Output the [X, Y] coordinate of the center of the cell containing the given text.  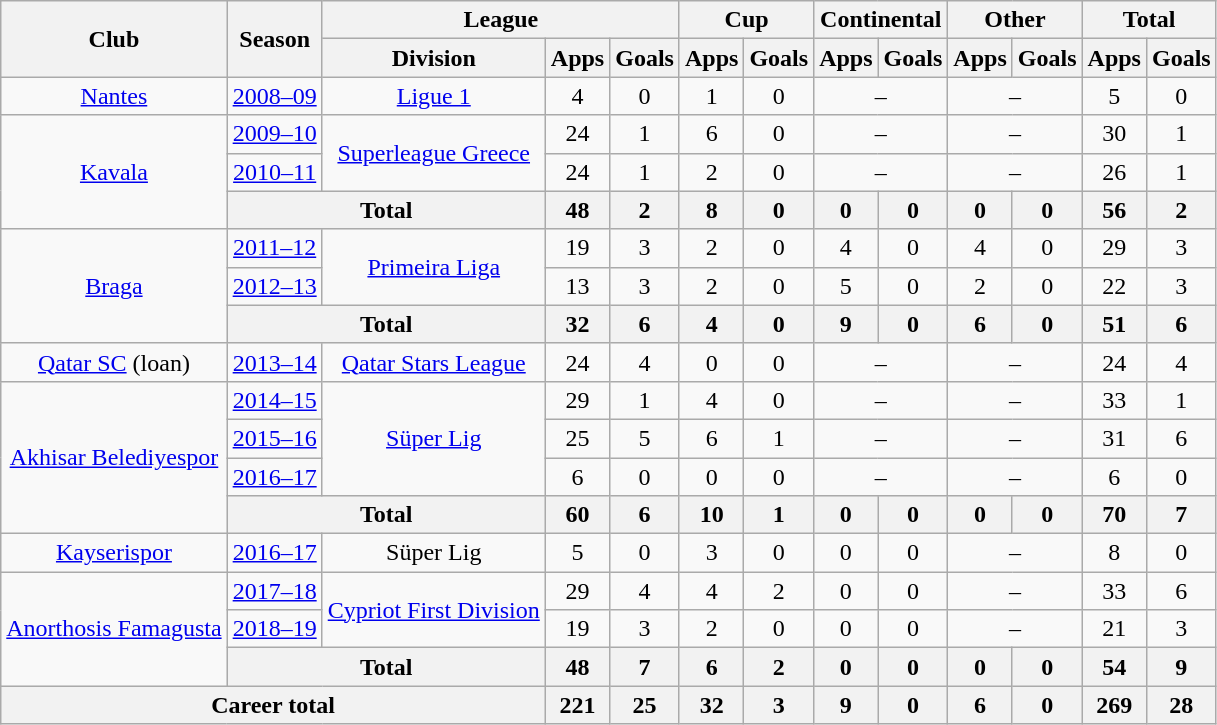
Anorthosis Famagusta [114, 629]
70 [1114, 515]
26 [1114, 172]
Season [274, 39]
54 [1114, 667]
28 [1181, 705]
2010–11 [274, 172]
Akhisar Belediyespor [114, 457]
Cup [746, 20]
2009–10 [274, 134]
30 [1114, 134]
Kayserispor [114, 553]
Club [114, 39]
2015–16 [274, 438]
Cypriot First Division [434, 610]
13 [577, 286]
2011–12 [274, 248]
221 [577, 705]
31 [1114, 438]
56 [1114, 210]
Braga [114, 286]
Superleague Greece [434, 153]
Division [434, 58]
Qatar SC (loan) [114, 362]
Kavala [114, 172]
Ligue 1 [434, 96]
60 [577, 515]
2008–09 [274, 96]
2018–19 [274, 629]
22 [1114, 286]
10 [711, 515]
Other [1015, 20]
Continental [881, 20]
League [500, 20]
21 [1114, 629]
2014–15 [274, 400]
51 [1114, 324]
269 [1114, 705]
2012–13 [274, 286]
Nantes [114, 96]
2017–18 [274, 591]
Primeira Liga [434, 267]
2013–14 [274, 362]
Career total [274, 705]
Qatar Stars League [434, 362]
